Scan for the cell matching the given text and deliver its [X, Y] coordinate at center. 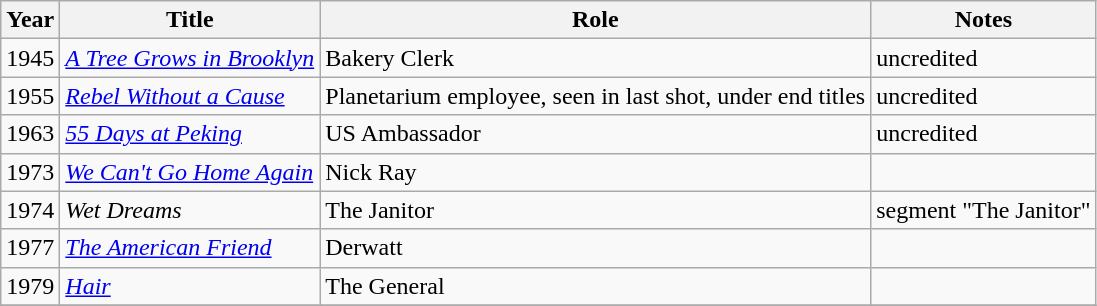
1974 [30, 210]
Title [190, 20]
A Tree Grows in Brooklyn [190, 58]
1963 [30, 134]
Derwatt [596, 248]
Wet Dreams [190, 210]
Hair [190, 286]
The American Friend [190, 248]
Planetarium employee, seen in last shot, under end titles [596, 96]
1979 [30, 286]
Notes [984, 20]
1973 [30, 172]
We Can't Go Home Again [190, 172]
Nick Ray [596, 172]
1955 [30, 96]
1945 [30, 58]
Year [30, 20]
1977 [30, 248]
The Janitor [596, 210]
Rebel Without a Cause [190, 96]
segment "The Janitor" [984, 210]
55 Days at Peking [190, 134]
Role [596, 20]
US Ambassador [596, 134]
Bakery Clerk [596, 58]
The General [596, 286]
